Return the (X, Y) coordinate for the center point of the cell that contains the specified text.  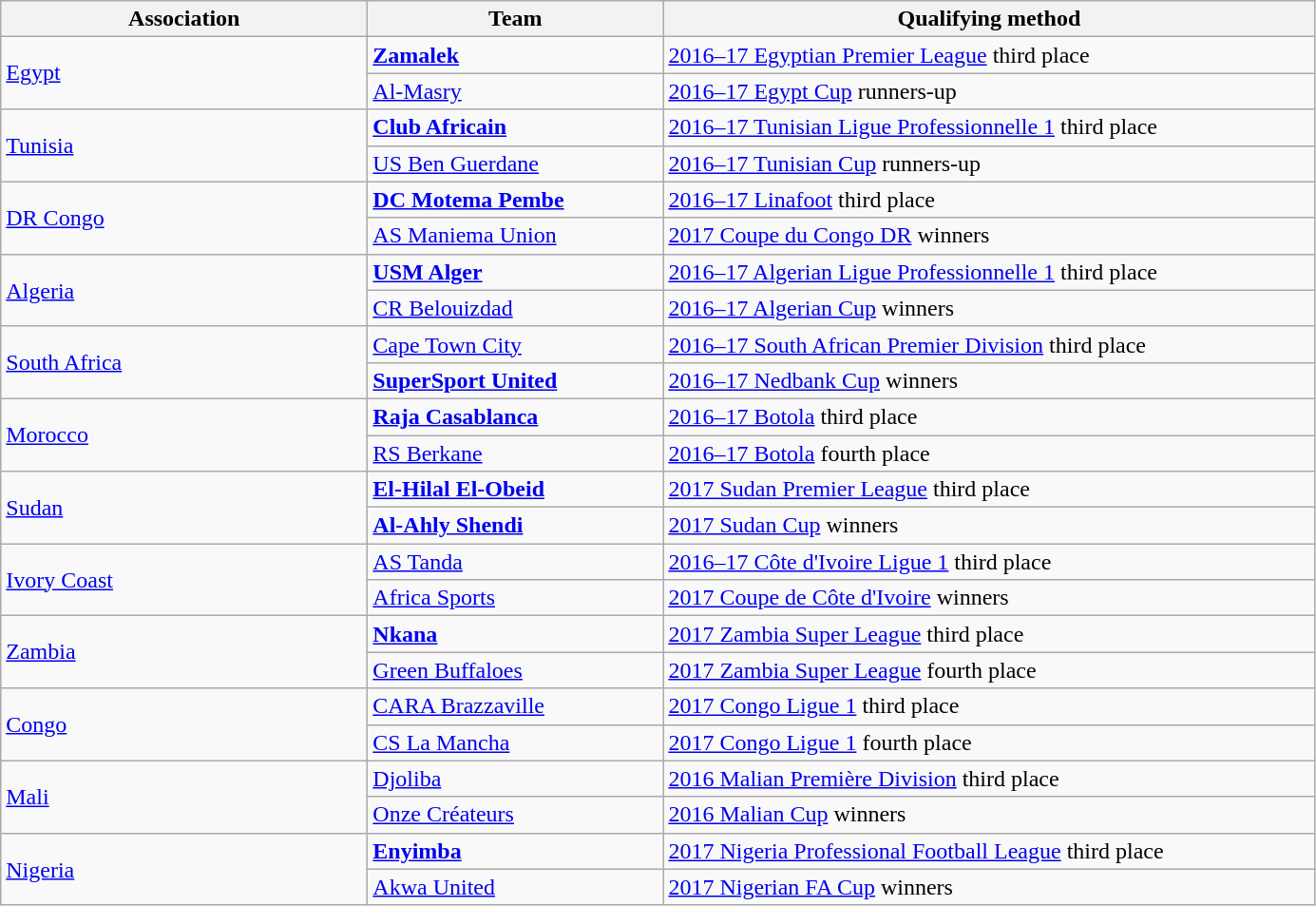
2017 Zambia Super League third place (989, 634)
Akwa United (515, 887)
CS La Mancha (515, 742)
2017 Sudan Premier League third place (989, 490)
2016–17 Côte d'Ivoire Ligue 1 third place (989, 562)
2017 Sudan Cup winners (989, 526)
2017 Coupe du Congo DR winners (989, 236)
Association (184, 19)
AS Tanda (515, 562)
SuperSport United (515, 380)
Team (515, 19)
Congo (184, 724)
Raja Casablanca (515, 416)
South Africa (184, 362)
AS Maniema Union (515, 236)
Al-Ahly Shendi (515, 526)
Onze Créateurs (515, 815)
Zambia (184, 652)
2016–17 Botola third place (989, 416)
USM Alger (515, 272)
2016 Malian Première Division third place (989, 779)
2016–17 Tunisian Ligue Professionnelle 1 third place (989, 127)
2017 Nigerian FA Cup winners (989, 887)
2016–17 Algerian Cup winners (989, 308)
Morocco (184, 434)
Djoliba (515, 779)
Ivory Coast (184, 580)
Nigeria (184, 869)
2017 Congo Ligue 1 fourth place (989, 742)
2016–17 Linafoot third place (989, 200)
RS Berkane (515, 453)
2017 Congo Ligue 1 third place (989, 706)
2016–17 Botola fourth place (989, 453)
Egypt (184, 73)
Green Buffaloes (515, 670)
2016–17 Egypt Cup runners-up (989, 91)
2017 Coupe de Côte d'Ivoire winners (989, 598)
2016–17 Egyptian Premier League third place (989, 55)
2016–17 Tunisian Cup runners-up (989, 164)
CARA Brazzaville (515, 706)
CR Belouizdad (515, 308)
Nkana (515, 634)
DC Motema Pembe (515, 200)
2016 Malian Cup winners (989, 815)
El-Hilal El-Obeid (515, 490)
Cape Town City (515, 344)
Club Africain (515, 127)
Zamalek (515, 55)
Al-Masry (515, 91)
Algeria (184, 290)
Sudan (184, 508)
2016–17 Algerian Ligue Professionnelle 1 third place (989, 272)
2017 Nigeria Professional Football League third place (989, 851)
2016–17 South African Premier Division third place (989, 344)
Tunisia (184, 145)
Qualifying method (989, 19)
US Ben Guerdane (515, 164)
Africa Sports (515, 598)
2017 Zambia Super League fourth place (989, 670)
Enyimba (515, 851)
Mali (184, 797)
2016–17 Nedbank Cup winners (989, 380)
DR Congo (184, 218)
